For the text-containing cell, return its midpoint in (X, Y) coordinate format. 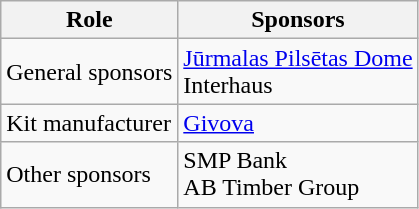
General sponsors (90, 72)
Jūrmalas Pilsētas Dome Interhaus (298, 72)
Other sponsors (90, 174)
Kit manufacturer (90, 123)
Role (90, 20)
Sponsors (298, 20)
SMP Bank AB Timber Group (298, 174)
Givova (298, 123)
